Identify which cell holds the provided text, then report its [X, Y] central coordinate. 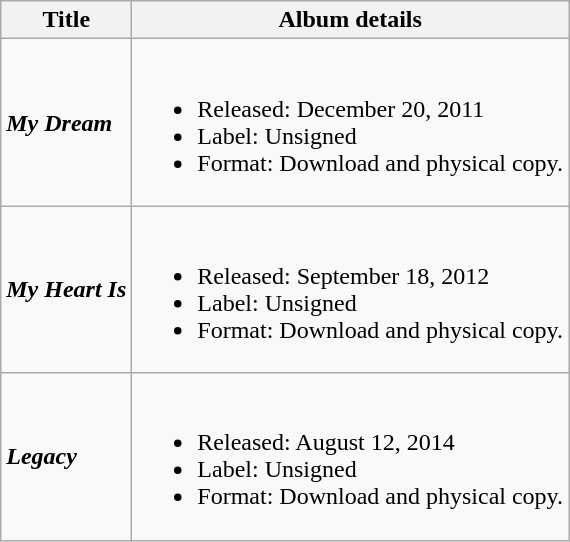
My Heart Is [66, 290]
Album details [350, 20]
Legacy [66, 456]
My Dream [66, 122]
Released: August 12, 2014Label: UnsignedFormat: Download and physical copy. [350, 456]
Released: December 20, 2011Label: UnsignedFormat: Download and physical copy. [350, 122]
Released: September 18, 2012Label: UnsignedFormat: Download and physical copy. [350, 290]
Title [66, 20]
